Pinpoint the cell where the given text exists, returning its [X, Y] midpoint coordinate. 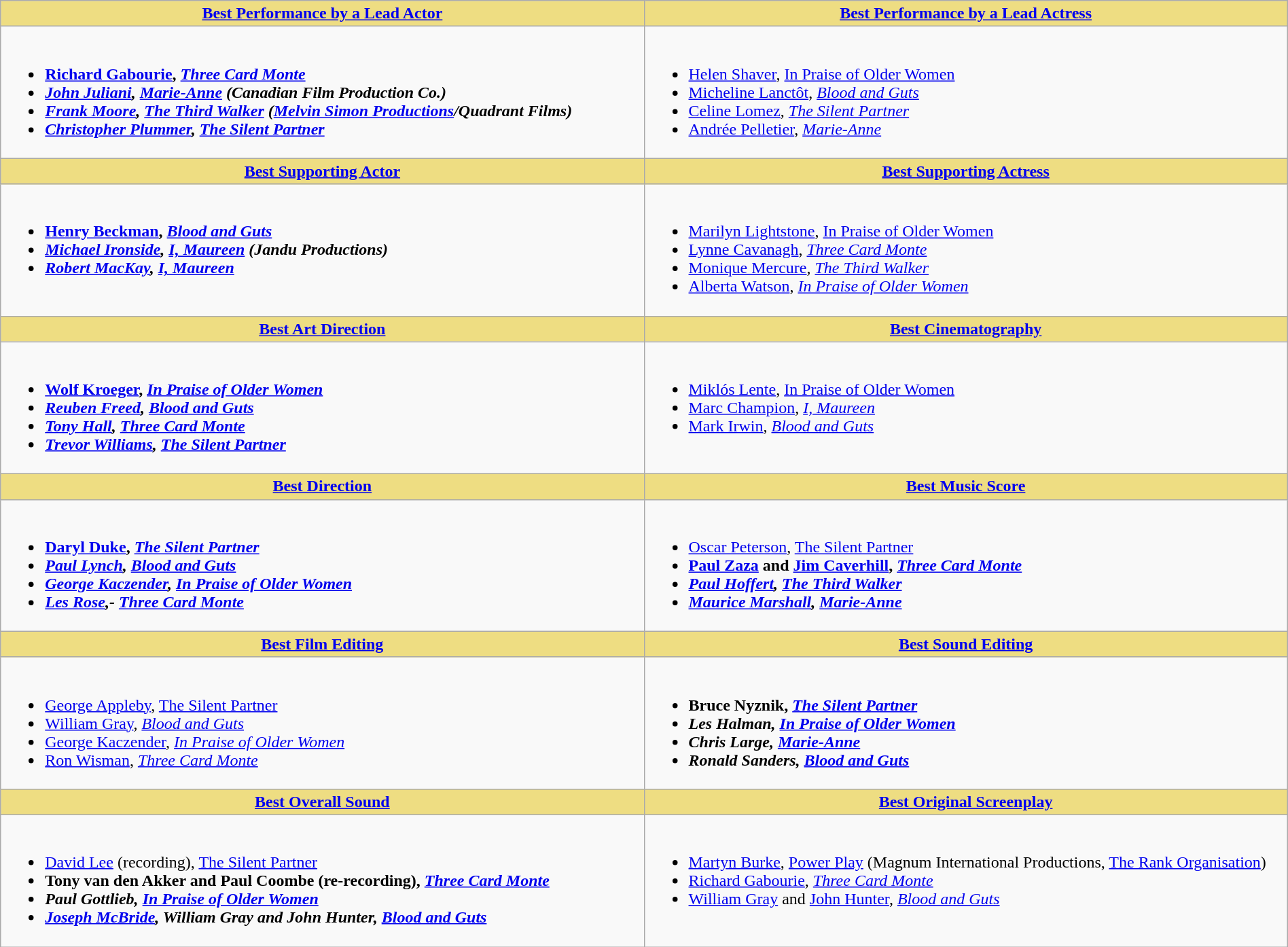
Best Supporting Actress [966, 171]
Best Cinematography [966, 329]
Best Performance by a Lead Actor [322, 14]
Oscar Peterson, The Silent Partner Paul Zaza and Jim Caverhill, Three Card MontePaul Hoffert, The Third WalkerMaurice Marshall, Marie-Anne [966, 565]
Best Music Score [966, 486]
Best Sound Editing [966, 644]
Miklós Lente, In Praise of Older WomenMarc Champion, I, MaureenMark Irwin, Blood and Guts [966, 408]
Best Overall Sound [322, 802]
Best Art Direction [322, 329]
George Appleby, The Silent PartnerWilliam Gray, Blood and GutsGeorge Kaczender, In Praise of Older WomenRon Wisman, Three Card Monte [322, 723]
Helen Shaver, In Praise of Older WomenMicheline Lanctôt, Blood and GutsCeline Lomez, The Silent PartnerAndrée Pelletier, Marie-Anne [966, 92]
Best Film Editing [322, 644]
Best Direction [322, 486]
Wolf Kroeger, In Praise of Older WomenReuben Freed, Blood and GutsTony Hall, Three Card MonteTrevor Williams, The Silent Partner [322, 408]
Marilyn Lightstone, In Praise of Older WomenLynne Cavanagh, Three Card MonteMonique Mercure, The Third WalkerAlberta Watson, In Praise of Older Women [966, 250]
Bruce Nyznik, The Silent PartnerLes Halman, In Praise of Older WomenChris Large, Marie-AnneRonald Sanders, Blood and Guts [966, 723]
Daryl Duke, The Silent PartnerPaul Lynch, Blood and GutsGeorge Kaczender, In Praise of Older WomenLes Rose,- Three Card Monte [322, 565]
Best Performance by a Lead Actress [966, 14]
Henry Beckman, Blood and GutsMichael Ironside, I, Maureen (Jandu Productions)Robert MacKay, I, Maureen [322, 250]
Best Supporting Actor [322, 171]
Best Original Screenplay [966, 802]
